Determine the [X, Y] coordinate at the center of the cell enclosing the given text.  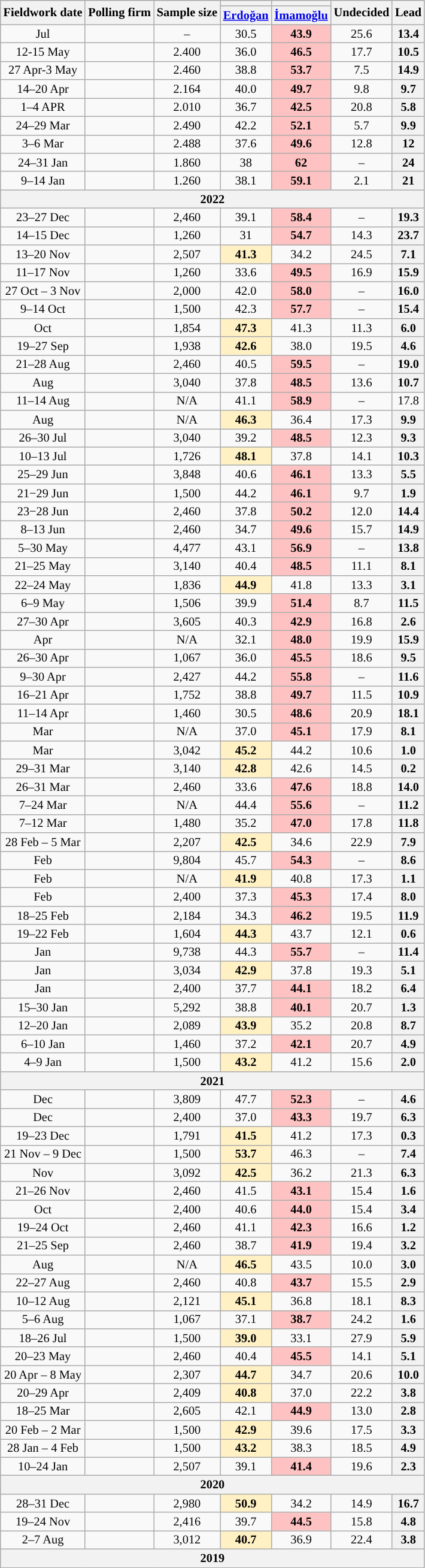
20 Apr – 8 May [43, 1374]
19.9 [362, 640]
11.6 [408, 677]
1.3 [408, 1007]
26–31 Mar [43, 787]
1,836 [187, 585]
47.6 [300, 787]
44.5 [300, 1522]
12-15 May [43, 52]
56.9 [300, 548]
5.8 [408, 107]
17.4 [362, 898]
21–26 Nov [43, 1191]
15.6 [362, 1062]
19.4 [362, 1246]
18.2 [362, 989]
12.0 [362, 512]
6–10 Jan [43, 1044]
13.6 [362, 382]
3,042 [187, 750]
59.1 [300, 181]
Polling firm [119, 12]
39.2 [246, 437]
İmamoğlu [300, 16]
3,092 [187, 1172]
2,416 [187, 1522]
13.4 [408, 34]
25–29 Jun [43, 475]
Undecided [362, 12]
36.8 [300, 1301]
2.3 [408, 1467]
36.9 [300, 1540]
10.6 [362, 750]
7–24 Mar [43, 805]
18–25 Mar [43, 1412]
38.3 [300, 1448]
1,726 [187, 457]
45.3 [300, 898]
10–24 Jan [43, 1467]
2,207 [187, 842]
9–14 Jan [43, 181]
2,089 [187, 1026]
47.0 [300, 823]
1.9 [408, 493]
2.400 [187, 52]
15–30 Jan [43, 1007]
4,477 [187, 548]
17.9 [362, 732]
14.4 [408, 512]
21–25 Sep [43, 1246]
37.3 [246, 898]
21.3 [362, 1172]
5.5 [408, 475]
52.3 [300, 1099]
48.1 [246, 457]
19–24 Oct [43, 1227]
2020 [212, 1485]
26–30 Apr [43, 658]
20–29 Apr [43, 1392]
45.2 [246, 750]
24–31 Jan [43, 162]
9,738 [187, 951]
22–27 Aug [43, 1282]
12.3 [362, 437]
37.6 [246, 144]
8.6 [408, 860]
24–29 Mar [43, 126]
1,938 [187, 346]
27–30 Apr [43, 622]
31 [246, 236]
38.0 [300, 346]
22.9 [362, 842]
9.3 [408, 437]
14.0 [408, 787]
Sample size [187, 12]
2,184 [187, 916]
3.1 [408, 585]
1.260 [187, 181]
36.2 [300, 1172]
8.3 [408, 1301]
39.6 [300, 1430]
2.490 [187, 126]
40.0 [246, 89]
21–25 May [43, 567]
12–20 Jan [43, 1026]
28 Feb – 5 Mar [43, 842]
7.5 [362, 71]
29–31 Mar [43, 768]
16.0 [408, 291]
41.8 [300, 585]
44.0 [300, 1209]
39.0 [246, 1337]
10.5 [408, 52]
44.4 [246, 805]
23–27 Dec [43, 217]
19–22 Feb [43, 933]
11–14 Apr [43, 713]
2.164 [187, 89]
5–30 May [43, 548]
9–14 Oct [43, 309]
38 [246, 162]
13.0 [362, 1412]
5.7 [362, 126]
21 [408, 181]
36.7 [246, 107]
9–30 Apr [43, 677]
19.0 [408, 364]
44.7 [246, 1374]
2.8 [408, 1412]
11.8 [408, 823]
18–25 Feb [43, 916]
37.7 [246, 989]
37.2 [246, 1044]
23−28 Jun [43, 512]
7.1 [408, 254]
16–21 Apr [43, 695]
16.6 [362, 1227]
28–31 Dec [43, 1503]
27 Oct – 3 Nov [43, 291]
17.7 [362, 52]
22–24 May [43, 585]
27 Apr-3 May [43, 71]
18.6 [362, 658]
54.3 [300, 860]
20–23 May [43, 1356]
3,848 [187, 475]
50.9 [246, 1503]
54.7 [300, 236]
36.4 [300, 419]
2.460 [187, 71]
6–9 May [43, 603]
6.0 [408, 327]
1.860 [187, 162]
12.8 [362, 144]
3.2 [408, 1246]
24 [408, 162]
34.3 [246, 916]
14.5 [362, 768]
2–7 Aug [43, 1540]
22.2 [362, 1392]
2.1 [362, 181]
41.4 [300, 1467]
7.9 [408, 842]
16.9 [362, 272]
10–12 Aug [43, 1301]
5.9 [408, 1337]
2.488 [187, 144]
2,307 [187, 1374]
3.3 [408, 1430]
8.0 [408, 898]
0.3 [408, 1136]
42.0 [246, 291]
39.7 [246, 1522]
32.1 [246, 640]
14–20 Apr [43, 89]
21–28 Aug [43, 364]
59.5 [300, 364]
2022 [212, 199]
1.0 [408, 750]
46.2 [300, 916]
51.4 [300, 603]
1.2 [408, 1227]
14.3 [362, 236]
3,809 [187, 1099]
15.7 [362, 530]
11.2 [408, 805]
13–20 Nov [43, 254]
11.4 [408, 951]
43.3 [300, 1117]
48.0 [300, 640]
14–15 Dec [43, 236]
19–23 Dec [43, 1136]
4.8 [408, 1522]
22.4 [362, 1540]
18.8 [362, 787]
11–17 Nov [43, 272]
20.9 [362, 713]
19–24 Nov [43, 1522]
58.0 [300, 291]
2,121 [187, 1301]
9.8 [362, 89]
27.9 [362, 1337]
2,605 [187, 1412]
50.2 [300, 512]
37.1 [246, 1319]
0.2 [408, 768]
20 Feb – 2 Mar [43, 1430]
58.4 [300, 217]
3,012 [187, 1540]
28 Jan – 4 Feb [43, 1448]
1,480 [187, 823]
11.3 [362, 327]
39.9 [246, 603]
25.6 [362, 34]
11.1 [362, 567]
Nov [43, 1172]
3.4 [408, 1209]
2.0 [408, 1062]
48.6 [300, 713]
1,506 [187, 603]
42.2 [246, 126]
1,791 [187, 1136]
15.8 [362, 1522]
20.6 [362, 1374]
5,292 [187, 1007]
1.1 [408, 878]
57.7 [300, 309]
10.9 [408, 695]
12.1 [362, 933]
7–12 Mar [43, 823]
40.5 [246, 364]
55.6 [300, 805]
3,605 [187, 622]
24.5 [362, 254]
9,804 [187, 860]
47.7 [246, 1099]
19.6 [362, 1467]
42.8 [246, 768]
38.1 [246, 181]
8–13 Jun [43, 530]
3–6 Mar [43, 144]
10–13 Jul [43, 457]
52.1 [300, 126]
15.5 [362, 1282]
23.7 [408, 236]
2,000 [187, 291]
18.5 [362, 1448]
11–14 Aug [43, 401]
2021 [212, 1081]
2.6 [408, 622]
16.7 [408, 1503]
55.8 [300, 677]
12 [408, 144]
2.010 [187, 107]
7.4 [408, 1154]
24.2 [362, 1319]
3.0 [408, 1264]
11.9 [408, 916]
13.8 [408, 548]
17.5 [362, 1430]
2,409 [187, 1392]
Erdoğan [246, 16]
2.9 [408, 1282]
19.7 [362, 1117]
40.1 [300, 1007]
0.6 [408, 933]
40.7 [246, 1540]
33.1 [300, 1337]
19–27 Sep [43, 346]
62 [300, 162]
1,604 [187, 933]
26–30 Jul [43, 437]
1,854 [187, 327]
2,980 [187, 1503]
5–6 Aug [43, 1319]
18–26 Jul [43, 1337]
21 Nov – 9 Dec [43, 1154]
40.3 [246, 622]
55.7 [300, 951]
43.5 [300, 1264]
49.5 [300, 272]
9.5 [408, 658]
47.3 [246, 327]
4–9 Jan [43, 1062]
2019 [212, 1558]
1–4 APR [43, 107]
45.7 [246, 860]
10.3 [408, 457]
6.4 [408, 989]
44.1 [300, 989]
Fieldwork date [43, 12]
34.6 [300, 842]
Jul [43, 34]
10.7 [408, 382]
Lead [408, 12]
Apr [43, 640]
2,427 [187, 677]
21−29 Jun [43, 493]
1,752 [187, 695]
3,034 [187, 971]
58.9 [300, 401]
16.8 [362, 622]
